Return (X, Y) of the center of cell containing provided text 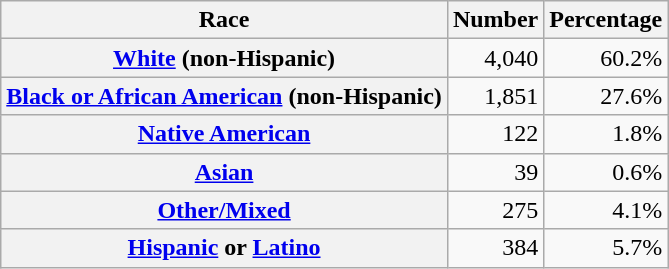
60.2% (606, 58)
White (non-Hispanic) (224, 58)
4.1% (606, 210)
Asian (224, 172)
27.6% (606, 96)
1,851 (495, 96)
Other/Mixed (224, 210)
Percentage (606, 20)
Number (495, 20)
384 (495, 248)
5.7% (606, 248)
Hispanic or Latino (224, 248)
122 (495, 134)
0.6% (606, 172)
Race (224, 20)
1.8% (606, 134)
Native American (224, 134)
4,040 (495, 58)
275 (495, 210)
39 (495, 172)
Black or African American (non-Hispanic) (224, 96)
